Extract the [X, Y] coordinate from the center of the cell holding the provided text.  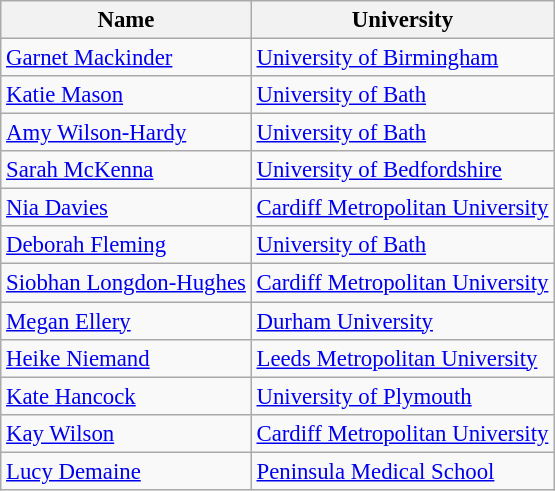
University of Birmingham [402, 58]
Nia Davies [126, 208]
Katie Mason [126, 95]
University of Bedfordshire [402, 170]
Name [126, 20]
Leeds Metropolitan University [402, 358]
Sarah McKenna [126, 170]
University of Plymouth [402, 396]
Heike Niemand [126, 358]
Kay Wilson [126, 433]
University [402, 20]
Siobhan Longdon-Hughes [126, 283]
Durham University [402, 321]
Garnet Mackinder [126, 58]
Kate Hancock [126, 396]
Lucy Demaine [126, 471]
Deborah Fleming [126, 245]
Megan Ellery [126, 321]
Peninsula Medical School [402, 471]
Amy Wilson-Hardy [126, 133]
